For the text-containing cell, return its midpoint in [x, y] coordinate format. 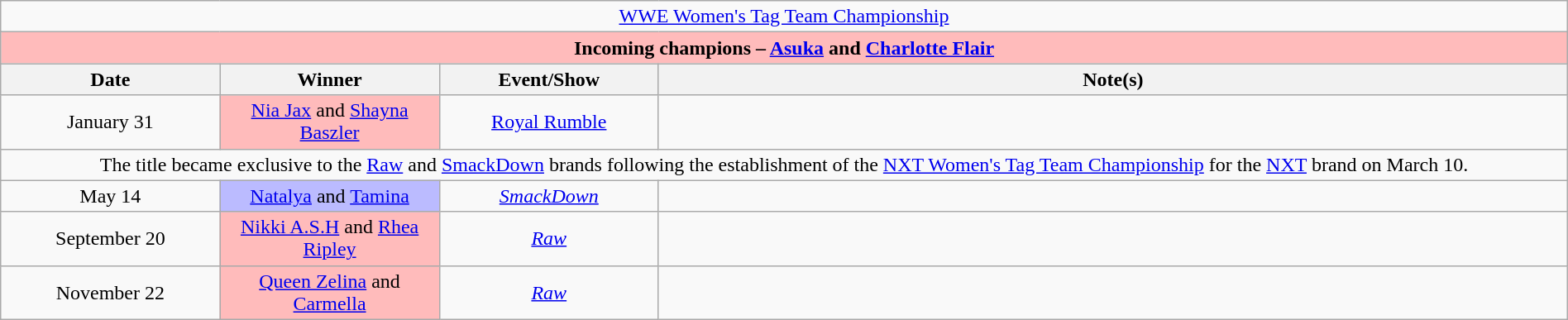
Royal Rumble [549, 122]
Nia Jax and Shayna Baszler [329, 122]
Date [111, 79]
September 20 [111, 238]
Nikki A.S.H and Rhea Ripley [329, 238]
Winner [329, 79]
SmackDown [549, 196]
Event/Show [549, 79]
Incoming champions – Asuka and Charlotte Flair [784, 48]
WWE Women's Tag Team Championship [784, 17]
January 31 [111, 122]
Note(s) [1113, 79]
May 14 [111, 196]
Queen Zelina and Carmella [329, 293]
November 22 [111, 293]
Natalya and Tamina [329, 196]
